Locate the cell with the specified text and output its (X, Y) center coordinate. 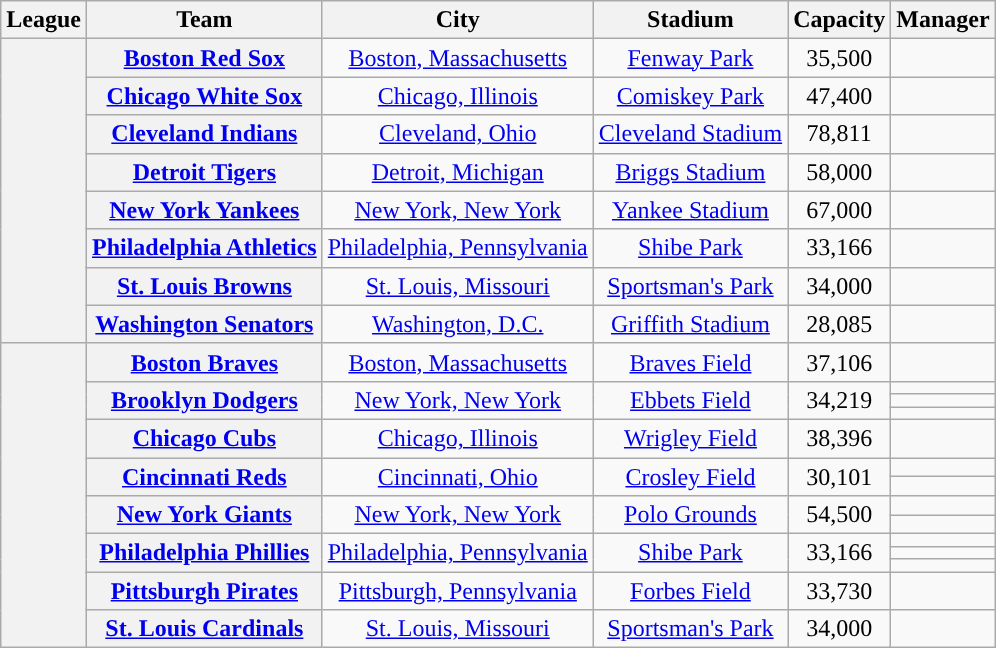
City (458, 20)
35,500 (840, 58)
34,219 (840, 400)
Team (204, 20)
Cleveland Indians (204, 134)
33,730 (840, 591)
Pittsburgh, Pennsylvania (458, 591)
38,396 (840, 438)
37,106 (840, 362)
Ebbets Field (690, 400)
Wrigley Field (690, 438)
Braves Field (690, 362)
Detroit Tigers (204, 172)
Washington, D.C. (458, 324)
Briggs Stadium (690, 172)
Boston Red Sox (204, 58)
New York Yankees (204, 210)
Polo Grounds (690, 515)
Griffith Stadium (690, 324)
28,085 (840, 324)
St. Louis Cardinals (204, 629)
58,000 (840, 172)
47,400 (840, 96)
Manager (943, 20)
Crosley Field (690, 477)
Yankee Stadium (690, 210)
30,101 (840, 477)
Brooklyn Dodgers (204, 400)
Detroit, Michigan (458, 172)
Cleveland, Ohio (458, 134)
Cincinnati, Ohio (458, 477)
Stadium (690, 20)
New York Giants (204, 515)
Boston Braves (204, 362)
Washington Senators (204, 324)
54,500 (840, 515)
St. Louis Browns (204, 286)
Philadelphia Phillies (204, 553)
Capacity (840, 20)
Cincinnati Reds (204, 477)
League (44, 20)
Chicago White Sox (204, 96)
Chicago Cubs (204, 438)
Comiskey Park (690, 96)
Forbes Field (690, 591)
Cleveland Stadium (690, 134)
67,000 (840, 210)
Fenway Park (690, 58)
78,811 (840, 134)
Pittsburgh Pirates (204, 591)
Philadelphia Athletics (204, 248)
